Pinpoint the cell where the given text exists, returning its [x, y] midpoint coordinate. 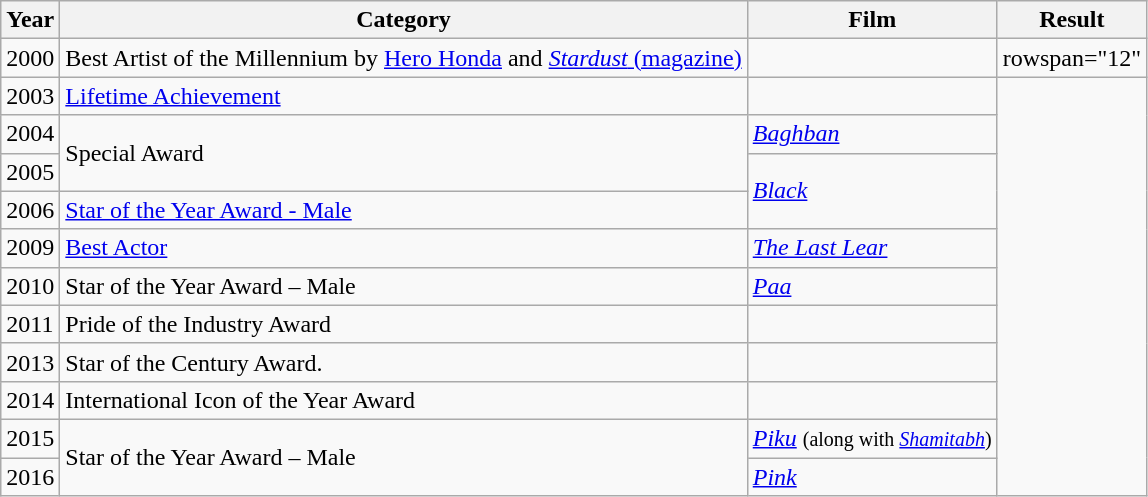
2006 [30, 210]
rowspan="12" [1072, 58]
Best Artist of the Millennium by Hero Honda and Stardust (magazine) [404, 58]
Film [872, 20]
International Icon of the Year Award [404, 400]
Paa [872, 286]
2003 [30, 96]
2004 [30, 134]
2000 [30, 58]
2013 [30, 362]
Best Actor [404, 248]
Star of the Year Award - Male [404, 210]
Result [1072, 20]
Black [872, 191]
2011 [30, 324]
2005 [30, 172]
2009 [30, 248]
Pink [872, 477]
Pride of the Industry Award [404, 324]
2015 [30, 438]
Category [404, 20]
Lifetime Achievement [404, 96]
2010 [30, 286]
Year [30, 20]
Special Award [404, 153]
2016 [30, 477]
The Last Lear [872, 248]
2014 [30, 400]
Piku (along with Shamitabh) [872, 438]
Baghban [872, 134]
Star of the Century Award. [404, 362]
